Search for the cell housing the specified text and yield its [X, Y] center coordinate. 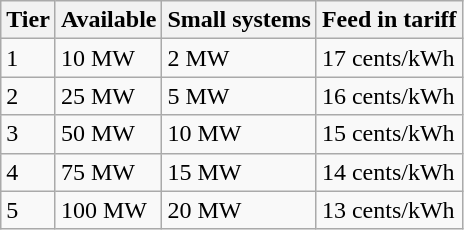
Tier [28, 20]
25 MW [108, 96]
2 [28, 96]
16 cents/kWh [389, 96]
1 [28, 58]
17 cents/kWh [389, 58]
3 [28, 134]
2 MW [239, 58]
Feed in tariff [389, 20]
Available [108, 20]
75 MW [108, 172]
50 MW [108, 134]
100 MW [108, 210]
20 MW [239, 210]
5 [28, 210]
5 MW [239, 96]
4 [28, 172]
Small systems [239, 20]
15 MW [239, 172]
14 cents/kWh [389, 172]
15 cents/kWh [389, 134]
13 cents/kWh [389, 210]
